Identify which cell holds the provided text, then report its (x, y) central coordinate. 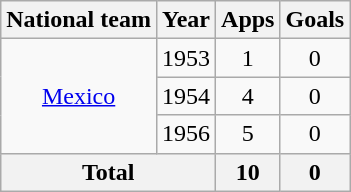
1954 (186, 96)
Apps (248, 20)
1956 (186, 134)
4 (248, 96)
National team (79, 20)
Year (186, 20)
1 (248, 58)
1953 (186, 58)
Mexico (79, 96)
Goals (315, 20)
5 (248, 134)
Total (108, 172)
10 (248, 172)
